Output the (X, Y) coordinate of the center of the cell containing the given text.  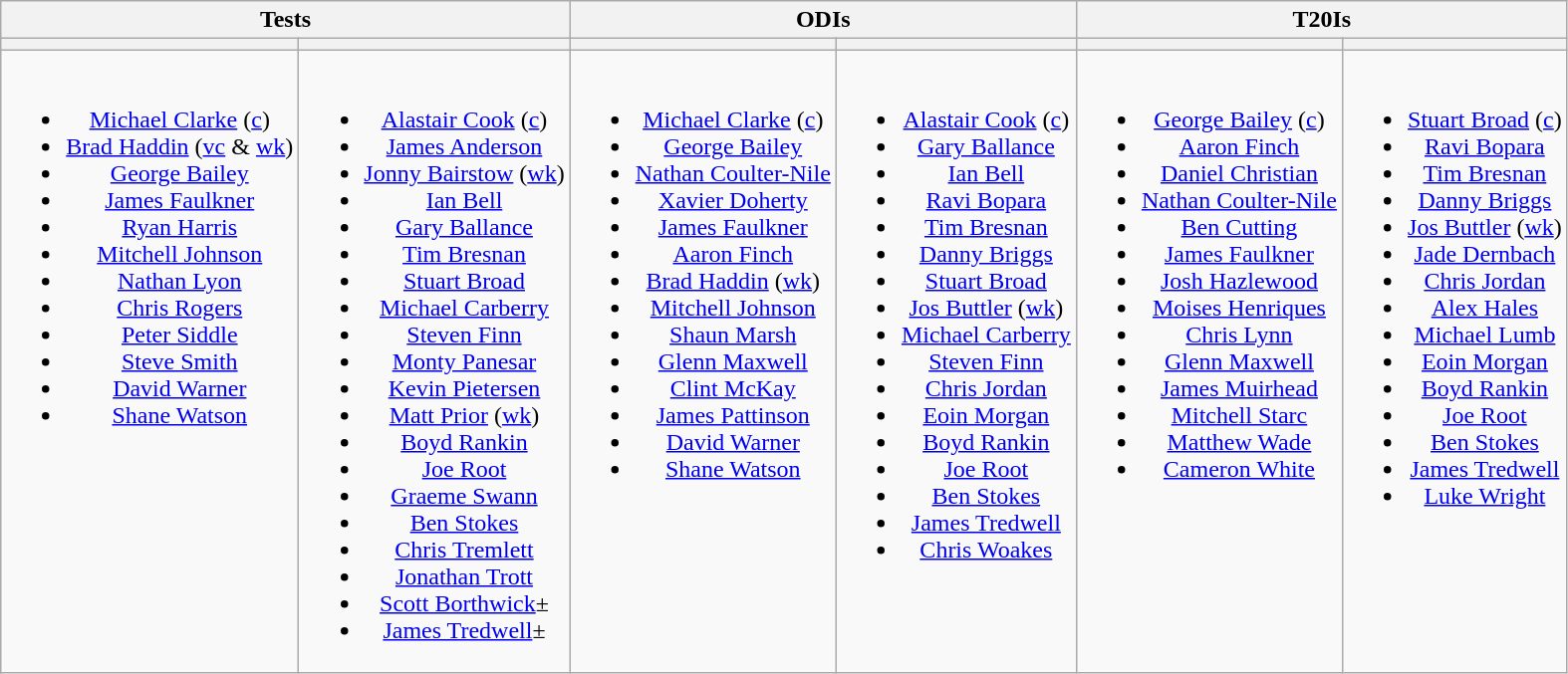
Tests (285, 20)
T20Is (1321, 20)
ODIs (823, 20)
